Detect which cell encompasses the target text, then output its [x, y] center coordinate. 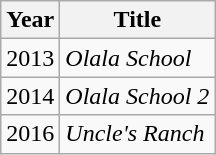
2016 [30, 134]
Olala School 2 [138, 96]
2013 [30, 58]
Year [30, 20]
Olala School [138, 58]
Title [138, 20]
Uncle's Ranch [138, 134]
2014 [30, 96]
